Locate the cell with the specified text and output its (X, Y) center coordinate. 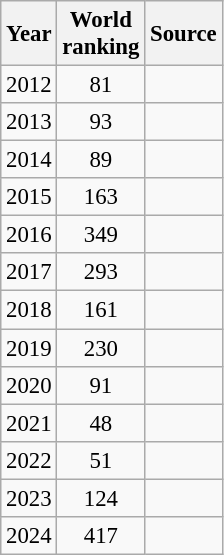
2020 (29, 385)
91 (101, 385)
2024 (29, 536)
349 (101, 235)
Source (184, 34)
2018 (29, 310)
2021 (29, 423)
Worldranking (101, 34)
2019 (29, 348)
93 (101, 122)
51 (101, 460)
2023 (29, 498)
2017 (29, 273)
417 (101, 536)
2013 (29, 122)
Year (29, 34)
2022 (29, 460)
2012 (29, 85)
48 (101, 423)
89 (101, 160)
293 (101, 273)
163 (101, 197)
2016 (29, 235)
2014 (29, 160)
230 (101, 348)
2015 (29, 197)
124 (101, 498)
161 (101, 310)
81 (101, 85)
